Scan for the cell matching the given text and deliver its [x, y] coordinate at center. 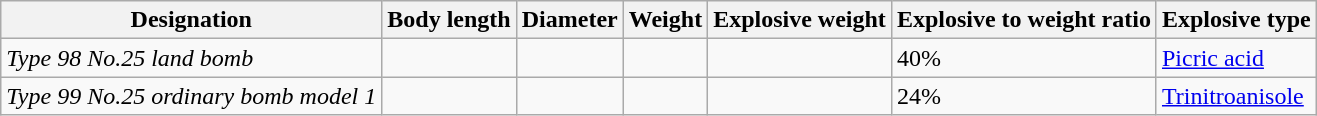
Type 98 No.25 land bomb [192, 58]
Explosive weight [800, 20]
Trinitroanisole [1236, 96]
Type 99 No.25 ordinary bomb model 1 [192, 96]
Body length [449, 20]
Diameter [570, 20]
Explosive to weight ratio [1024, 20]
Explosive type [1236, 20]
Designation [192, 20]
Picric acid [1236, 58]
Weight [665, 20]
40% [1024, 58]
24% [1024, 96]
